Pinpoint the cell where the given text exists, returning its (X, Y) midpoint coordinate. 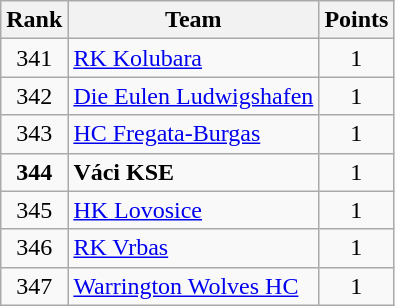
HC Fregata-Burgas (194, 134)
Team (194, 20)
345 (34, 210)
Rank (34, 20)
HK Lovosice (194, 210)
Points (356, 20)
346 (34, 248)
343 (34, 134)
Die Eulen Ludwigshafen (194, 96)
344 (34, 172)
347 (34, 286)
Warrington Wolves HC (194, 286)
RK Kolubara (194, 58)
342 (34, 96)
Váci KSE (194, 172)
RK Vrbas (194, 248)
341 (34, 58)
